Provide the (X, Y) coordinate of the cell's center where the given text is located.  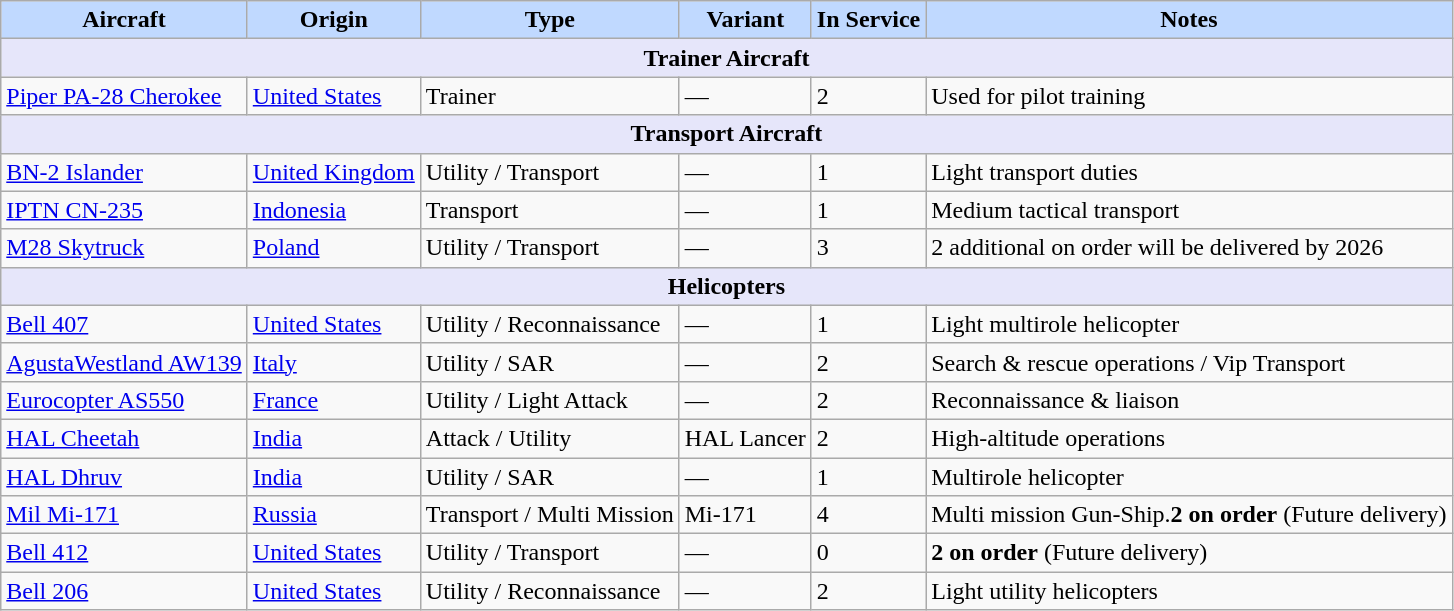
Russia (334, 515)
Transport Aircraft (726, 134)
IPTN CN-235 (124, 210)
HAL Dhruv (124, 477)
Italy (334, 362)
HAL Lancer (745, 438)
HAL Cheetah (124, 438)
Bell 206 (124, 591)
2 additional on order will be delivered by 2026 (1189, 248)
0 (868, 553)
2 on order (Future delivery) (1189, 553)
Light transport duties (1189, 172)
Indonesia (334, 210)
Transport / Multi Mission (550, 515)
Helicopters (726, 286)
Type (550, 20)
4 (868, 515)
France (334, 400)
Search & rescue operations / Vip Transport (1189, 362)
Medium tactical transport (1189, 210)
3 (868, 248)
Attack / Utility (550, 438)
Reconnaissance & liaison (1189, 400)
Used for pilot training (1189, 96)
AgustaWestland AW139 (124, 362)
Bell 412 (124, 553)
Light multirole helicopter (1189, 324)
Origin (334, 20)
High-altitude operations (1189, 438)
Mil Mi-171 (124, 515)
In Service (868, 20)
United Kingdom (334, 172)
Eurocopter AS550 (124, 400)
Trainer (550, 96)
Multi mission Gun-Ship.2 on order (Future delivery) (1189, 515)
Aircraft (124, 20)
Multirole helicopter (1189, 477)
Poland (334, 248)
Variant (745, 20)
Bell 407 (124, 324)
M28 Skytruck (124, 248)
BN-2 Islander (124, 172)
Utility / Light Attack (550, 400)
Piper PA-28 Cherokee (124, 96)
Transport (550, 210)
Trainer Aircraft (726, 58)
Light utility helicopters (1189, 591)
Notes (1189, 20)
Mi-171 (745, 515)
